Search for the cell housing the specified text and yield its (X, Y) center coordinate. 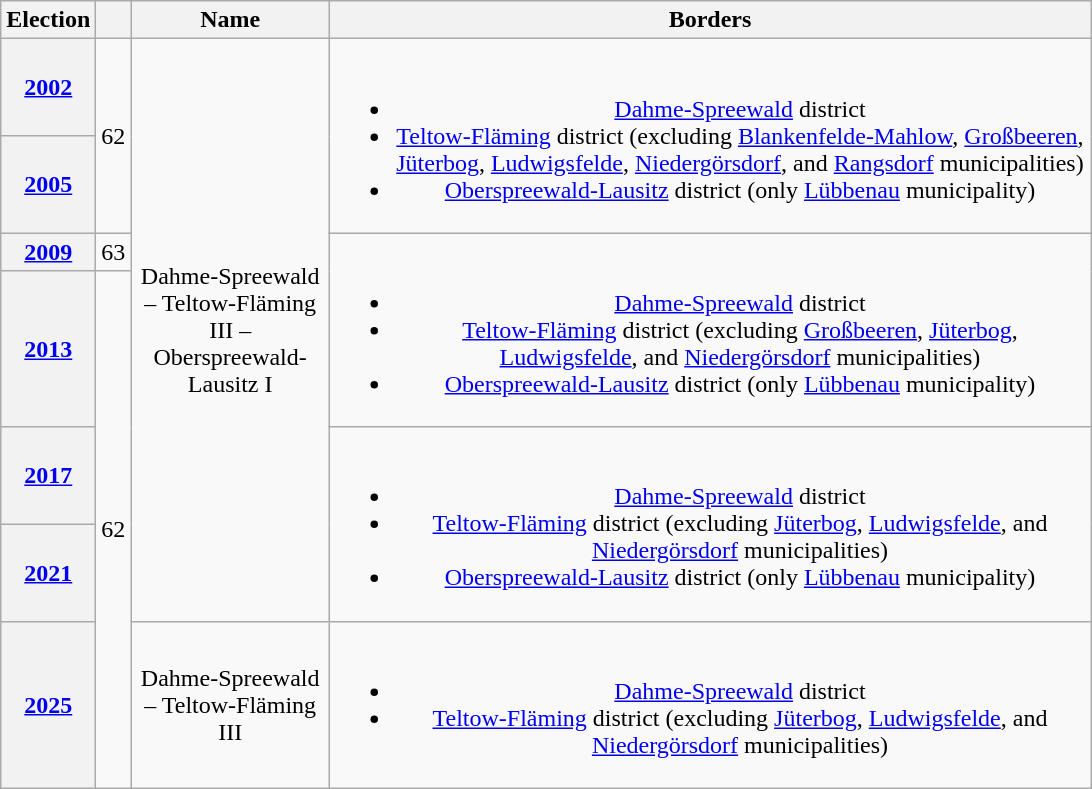
2025 (48, 704)
2017 (48, 476)
2002 (48, 88)
Dahme-Spreewald – Teltow-Fläming III (230, 704)
Borders (710, 20)
2021 (48, 572)
2013 (48, 349)
2009 (48, 252)
Election (48, 20)
63 (114, 252)
Dahme-Spreewald – Teltow-Fläming III – Oberspreewald-Lausitz I (230, 330)
2005 (48, 184)
Dahme-Spreewald districtTeltow-Fläming district (excluding Jüterbog, Ludwigsfelde, and Niedergörsdorf municipalities) (710, 704)
Name (230, 20)
